Extract the [X, Y] coordinate from the center of the cell holding the provided text.  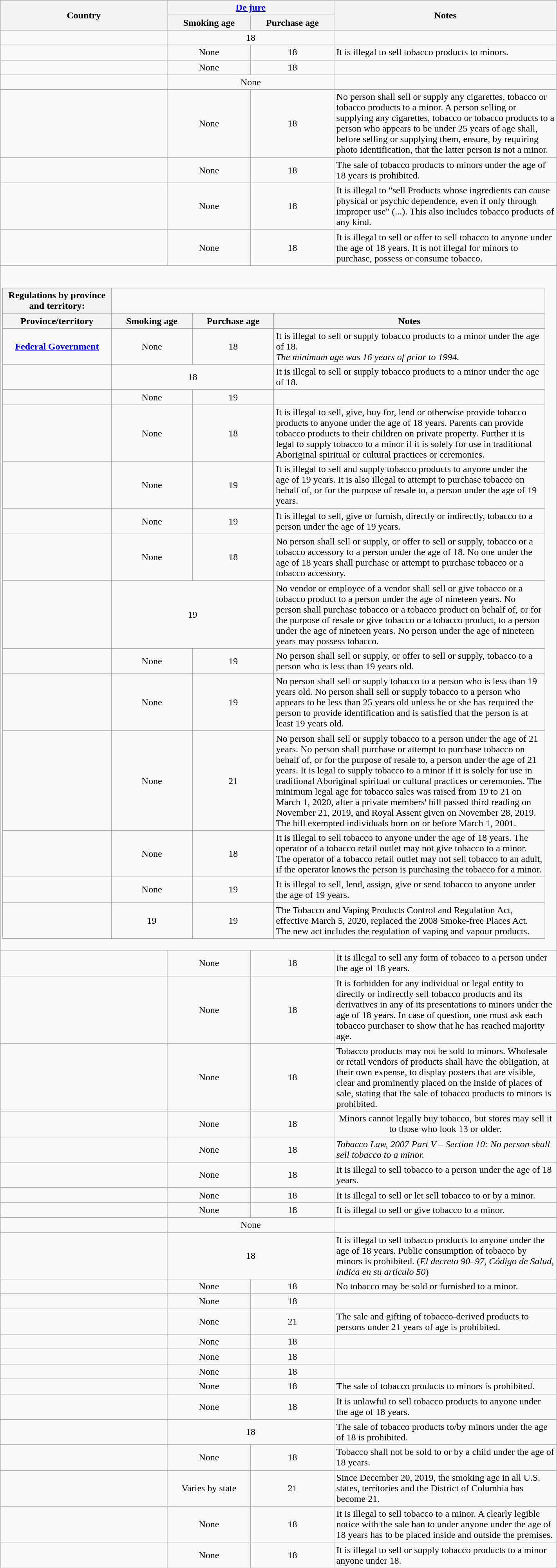
De jure [251, 8]
It is illegal to sell, lend, assign, give or send tobacco to anyone under the age of 19 years. [409, 890]
Regulations by province and territory: [57, 301]
Federal Government [57, 346]
It is illegal to sell any form of tobacco to a person under the age of 18 years. [445, 963]
It is illegal to sell, give or furnish, directly or indirectly, tobacco to a person under the age of 19 years. [409, 521]
Tobacco shall not be sold to or by a child under the age of 18 years. [445, 1458]
The sale of tobacco products to/by minors under the age of 18 is prohibited. [445, 1432]
It is illegal to sell or give tobacco to a minor. [445, 1210]
It is illegal to sell tobacco products to minors. [445, 52]
No tobacco may be sold or furnished to a minor. [445, 1287]
Tobacco Law, 2007 Part V – Section 10: No person shall sell tobacco to a minor. [445, 1149]
The sale of tobacco products to minors under the age of 18 years is prohibited. [445, 170]
Varies by state [209, 1488]
It is illegal to sell or let sell tobacco to or by a minor. [445, 1195]
It is illegal to sell or supply tobacco products to a minor under the age of 18. [409, 377]
It is illegal to sell tobacco to a person under the age of 18 years. [445, 1175]
It is illegal to sell or supply tobacco products to a minor under the age of 18.The minimum age was 16 years of prior to 1994. [409, 346]
Minors cannot legally buy tobacco, but stores may sell it to those who look 13 or older. [445, 1124]
The sale and gifting of tobacco-derived products to persons under 21 years of age is prohibited. [445, 1321]
Province/territory [57, 321]
Since December 20, 2019, the smoking age in all U.S. states, territories and the District of Columbia has become 21. [445, 1488]
The sale of tobacco products to minors is prohibited. [445, 1386]
No person shall sell or supply, or offer to sell or supply, tobacco to a person who is less than 19 years old. [409, 661]
It is illegal to sell or supply tobacco products to a minor anyone under 18. [445, 1555]
Country [84, 15]
It is unlawful to sell tobacco products to anyone under the age of 18 years. [445, 1407]
